Determine the [x, y] coordinate at the center of the cell enclosing the given text.  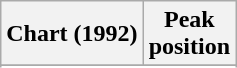
Chart (1992) [72, 34]
Peakposition [189, 34]
